For the text-containing cell, return its midpoint in [X, Y] coordinate format. 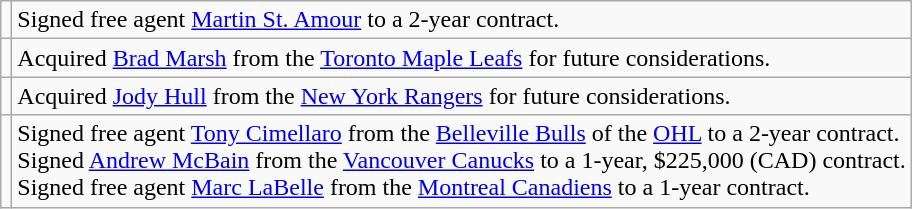
Acquired Jody Hull from the New York Rangers for future considerations. [462, 96]
Acquired Brad Marsh from the Toronto Maple Leafs for future considerations. [462, 58]
Signed free agent Martin St. Amour to a 2-year contract. [462, 20]
